Locate the cell with the specified text and output its (x, y) center coordinate. 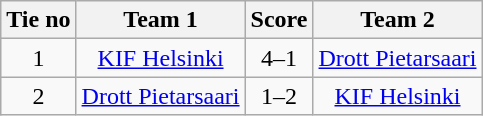
Team 1 (160, 20)
1–2 (279, 96)
Tie no (38, 20)
2 (38, 96)
Score (279, 20)
1 (38, 58)
Team 2 (398, 20)
4–1 (279, 58)
